Return (X, Y) of the center of cell containing provided text 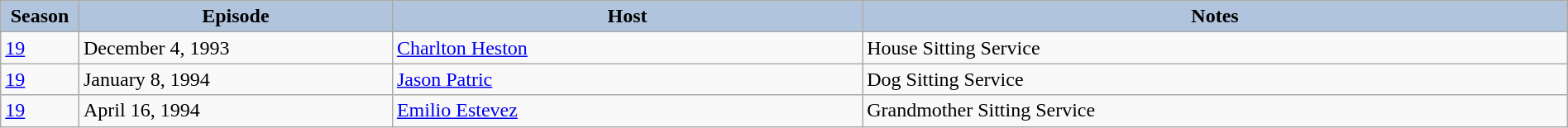
Episode (235, 17)
Season (40, 17)
January 8, 1994 (235, 79)
Host (627, 17)
Grandmother Sitting Service (1216, 111)
Notes (1216, 17)
Jason Patric (627, 79)
December 4, 1993 (235, 48)
Emilio Estevez (627, 111)
House Sitting Service (1216, 48)
Charlton Heston (627, 48)
April 16, 1994 (235, 111)
Dog Sitting Service (1216, 79)
